From the cell containing the given text, extract its center point as [X, Y] coordinate. 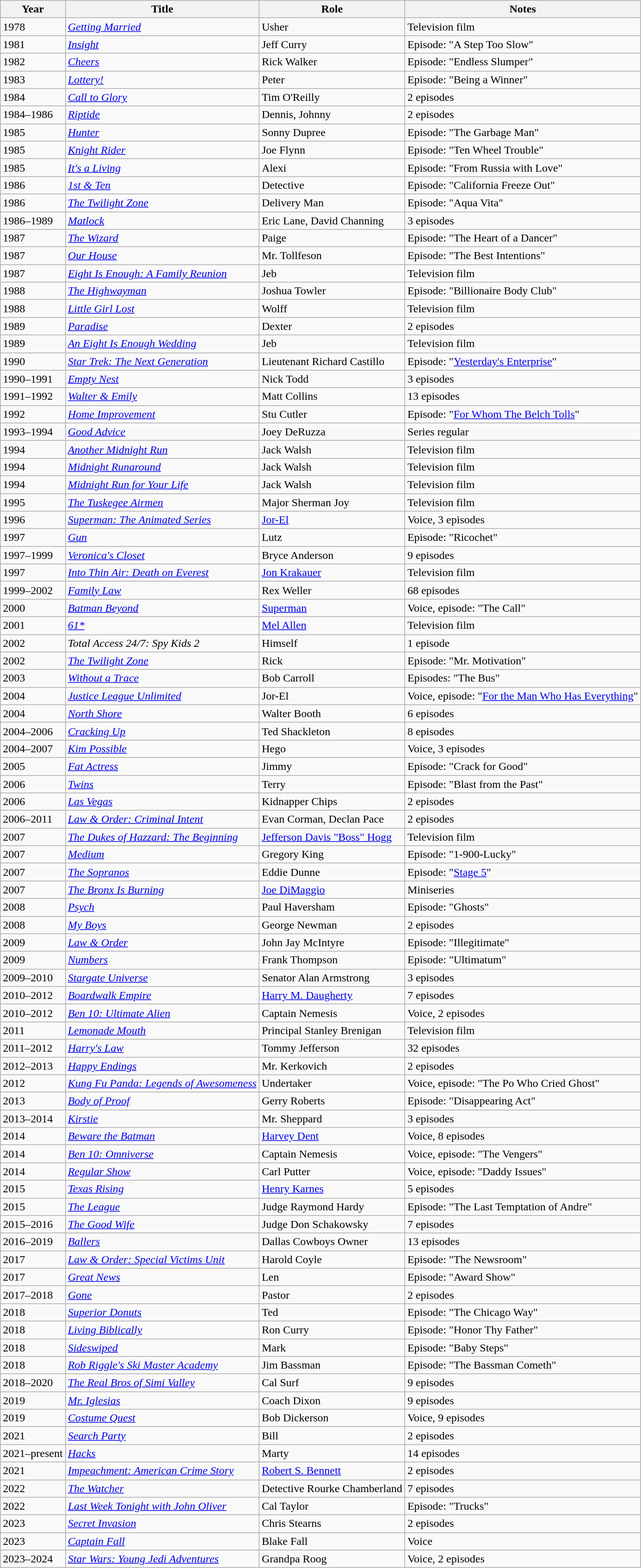
An Eight Is Enough Wedding [162, 344]
32 episodes [523, 1048]
Las Vegas [162, 802]
1984–1986 [33, 115]
Episode: "The Chicago Way" [523, 1312]
Numbers [162, 960]
Rick Walker [332, 62]
Ballers [162, 1242]
Stargate Universe [162, 978]
5 episodes [523, 1189]
1984 [33, 97]
2013–2014 [33, 1119]
Episode: "Illegitimate" [523, 942]
Gregory King [332, 855]
Hego [332, 749]
Ted [332, 1312]
Marty [332, 1453]
Fat Actress [162, 766]
Episode: "Baby Steps" [523, 1348]
Episode: "From Russia with Love" [523, 167]
Eric Lane, David Channing [332, 221]
Another Midnight Run [162, 449]
14 episodes [523, 1453]
Episode: "Ultimatum" [523, 960]
Episode: "Blast from the Past" [523, 784]
Regular Show [162, 1171]
Episode: "Aqua Vita" [523, 203]
Paul Haversham [332, 907]
It's a Living [162, 167]
Bryce Anderson [332, 555]
Detective [332, 185]
Beware the Batman [162, 1136]
Jim Bassman [332, 1365]
Matlock [162, 221]
1981 [33, 44]
Star Wars: Young Jedi Adventures [162, 1559]
Voice, episode: "The Call" [523, 608]
Miniseries [523, 890]
Texas Rising [162, 1189]
Chris Stearns [332, 1524]
Hacks [162, 1453]
The Dukes of Hazzard: The Beginning [162, 837]
Episode: "Honor Thy Father" [523, 1330]
Home Improvement [162, 414]
Ted Shackleton [332, 731]
Call to Glory [162, 97]
Nick Todd [332, 379]
Stu Cutler [332, 414]
Body of Proof [162, 1101]
Boardwalk Empire [162, 995]
The Bronx Is Burning [162, 890]
Bill [332, 1436]
Episode: "1-900-Lucky" [523, 855]
Rex Weller [332, 590]
North Shore [162, 713]
Jefferson Davis "Boss" Hogg [332, 837]
1992 [33, 414]
John Jay McIntyre [332, 942]
Episode: "The Bassman Cometh" [523, 1365]
Harold Coyle [332, 1259]
1983 [33, 80]
Lemonade Mouth [162, 1030]
Rick [332, 661]
Eight Is Enough: A Family Reunion [162, 273]
2015–2016 [33, 1224]
2012 [33, 1084]
Ben 10: Omniverse [162, 1154]
Voice, episode: "The Po Who Cried Ghost" [523, 1084]
2004–2006 [33, 731]
Gone [162, 1295]
My Boys [162, 925]
Episode: "Ricochet" [523, 538]
Terry [332, 784]
Episode: "Yesterday's Enterprise" [523, 361]
Major Sherman Joy [332, 502]
1978 [33, 27]
1997–1999 [33, 555]
Episode: "Mr. Motivation" [523, 661]
Episodes: "The Bus" [523, 678]
Twins [162, 784]
Joe Flynn [332, 150]
Episode: "California Freeze Out" [523, 185]
Our House [162, 256]
Dennis, Johnny [332, 115]
The Highwayman [162, 291]
Wolff [332, 309]
Episode: "Stage 5" [523, 872]
Living Biblically [162, 1330]
Ben 10: Ultimate Alien [162, 1013]
Kim Possible [162, 749]
Cracking Up [162, 731]
Series regular [523, 432]
Episode: "The Garbage Man" [523, 132]
Batman Beyond [162, 608]
2009–2010 [33, 978]
Superman [332, 608]
Harvey Dent [332, 1136]
Tommy Jefferson [332, 1048]
Title [162, 9]
Voice [523, 1541]
Without a Trace [162, 678]
Good Advice [162, 432]
Into Thin Air: Death on Everest [162, 573]
Episode: "Disappearing Act" [523, 1101]
2023–2024 [33, 1559]
Ron Curry [332, 1330]
Voice, episode: "Daddy Issues" [523, 1171]
Robert S. Bennett [332, 1471]
1990 [33, 361]
2012–2013 [33, 1066]
Judge Raymond Hardy [332, 1207]
Judge Don Schakowsky [332, 1224]
Episode: "A Step Too Slow" [523, 44]
Episode: "The Heart of a Dancer" [523, 238]
Superman: The Animated Series [162, 520]
Empty Nest [162, 379]
The Tuskegee Airmen [162, 502]
Voice, 9 episodes [523, 1418]
Secret Invasion [162, 1524]
Mel Allen [332, 626]
Henry Karnes [332, 1189]
Mark [332, 1348]
Rob Riggle's Ski Master Academy [162, 1365]
Coach Dixon [332, 1401]
1990–1991 [33, 379]
Family Law [162, 590]
Jimmy [332, 766]
Kung Fu Panda: Legends of Awesomeness [162, 1084]
2000 [33, 608]
Insight [162, 44]
Episode: "The Last Temptation of Andre" [523, 1207]
1993–1994 [33, 432]
Bob Carroll [332, 678]
Medium [162, 855]
Gun [162, 538]
Episode: "Ten Wheel Trouble" [523, 150]
Voice, 8 episodes [523, 1136]
Frank Thompson [332, 960]
Joe DiMaggio [332, 890]
Mr. Sheppard [332, 1119]
Episode: "Endless Slumper" [523, 62]
Undertaker [332, 1084]
2016–2019 [33, 1242]
Alexi [332, 167]
Costume Quest [162, 1418]
1991–1992 [33, 397]
Episode: "Award Show" [523, 1277]
Impeachment: American Crime Story [162, 1471]
Walter Booth [332, 713]
The League [162, 1207]
Sonny Dupree [332, 132]
Happy Endings [162, 1066]
Usher [332, 27]
Pastor [332, 1295]
Little Girl Lost [162, 309]
2013 [33, 1101]
Paradise [162, 326]
The Watcher [162, 1488]
Year [33, 9]
Voice, episode: "The Vengers" [523, 1154]
Episode: "Being a Winner" [523, 80]
1 episode [523, 643]
Episode: "Billionaire Body Club" [523, 291]
Cheers [162, 62]
Principal Stanley Brenigan [332, 1030]
Bob Dickerson [332, 1418]
61* [162, 626]
Law & Order: Special Victims Unit [162, 1259]
Total Access 24/7: Spy Kids 2 [162, 643]
Last Week Tonight with John Oliver [162, 1506]
Dexter [332, 326]
Mr. Tollfeson [332, 256]
Eddie Dunne [332, 872]
1986–1989 [33, 221]
Notes [523, 9]
Paige [332, 238]
Episode: "Trucks" [523, 1506]
Law & Order [162, 942]
Episode: "The Newsroom" [523, 1259]
2005 [33, 766]
Gerry Roberts [332, 1101]
Himself [332, 643]
2001 [33, 626]
The Wizard [162, 238]
Lottery! [162, 80]
Len [332, 1277]
Star Trek: The Next Generation [162, 361]
2003 [33, 678]
Lutz [332, 538]
Episode: "For Whom The Belch Tolls" [523, 414]
Joey DeRuzza [332, 432]
Captain Fall [162, 1541]
Episode: "Crack for Good" [523, 766]
Dallas Cowboys Owner [332, 1242]
1996 [33, 520]
Cal Surf [332, 1383]
The Real Bros of Simi Valley [162, 1383]
Episode: "Ghosts" [523, 907]
1st & Ten [162, 185]
The Sopranos [162, 872]
Kirstie [162, 1119]
Delivery Man [332, 203]
Veronica's Closet [162, 555]
Jeff Curry [332, 44]
Walter & Emily [162, 397]
Joshua Towler [332, 291]
2004–2007 [33, 749]
Lieutenant Richard Castillo [332, 361]
Riptide [162, 115]
Midnight Runaround [162, 467]
Carl Putter [332, 1171]
Matt Collins [332, 397]
1995 [33, 502]
Detective Rourke Chamberland [332, 1488]
Hunter [162, 132]
2011 [33, 1030]
Sideswiped [162, 1348]
68 episodes [523, 590]
Voice, episode: "For the Man Who Has Everything" [523, 696]
Jon Krakauer [332, 573]
Kidnapper Chips [332, 802]
Senator Alan Armstrong [332, 978]
Superior Donuts [162, 1312]
Search Party [162, 1436]
Psych [162, 907]
Tim O'Reilly [332, 97]
2021–present [33, 1453]
Knight Rider [162, 150]
2011–2012 [33, 1048]
Harry's Law [162, 1048]
Getting Married [162, 27]
2017–2018 [33, 1295]
Law & Order: Criminal Intent [162, 819]
Episode: "The Best Intentions" [523, 256]
Mr. Kerkovich [332, 1066]
The Good Wife [162, 1224]
George Newman [332, 925]
Midnight Run for Your Life [162, 484]
6 episodes [523, 713]
Mr. Iglesias [162, 1401]
Cal Taylor [332, 1506]
Evan Corman, Declan Pace [332, 819]
1999–2002 [33, 590]
Peter [332, 80]
Great News [162, 1277]
Grandpa Roog [332, 1559]
Role [332, 9]
8 episodes [523, 731]
2006–2011 [33, 819]
Justice League Unlimited [162, 696]
1982 [33, 62]
Blake Fall [332, 1541]
2018–2020 [33, 1383]
Harry M. Daugherty [332, 995]
